Locate the cell with the specified text and output its (x, y) center coordinate. 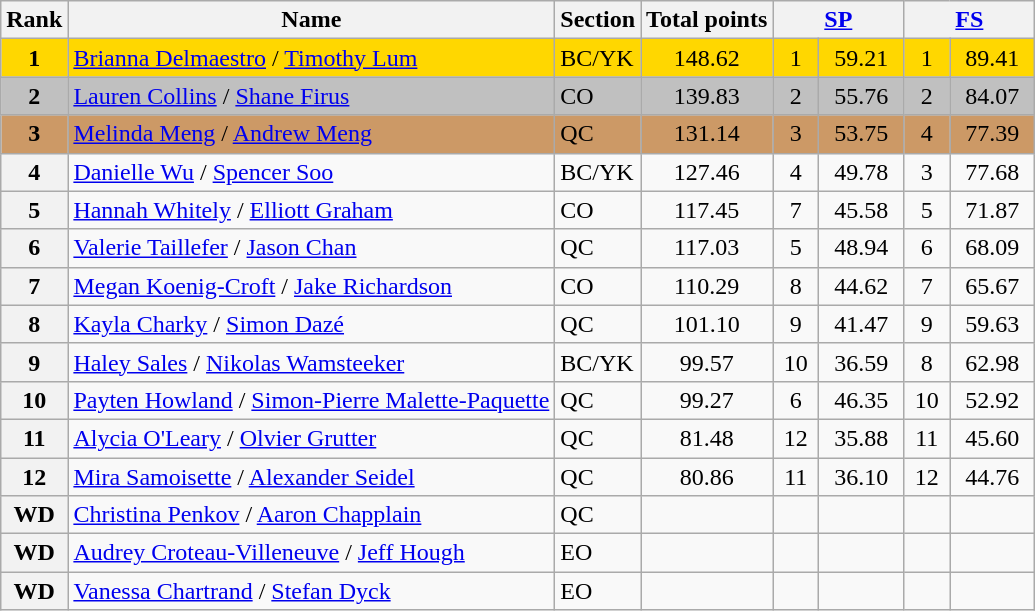
Payten Howland / Simon-Pierre Malette-Paquette (312, 400)
SP (838, 20)
62.98 (992, 362)
36.10 (862, 477)
71.87 (992, 210)
68.09 (992, 248)
49.78 (862, 172)
41.47 (862, 324)
44.76 (992, 477)
77.68 (992, 172)
Brianna Delmaestro / Timothy Lum (312, 58)
53.75 (862, 134)
45.60 (992, 438)
45.58 (862, 210)
55.76 (862, 96)
127.46 (707, 172)
Total points (707, 20)
117.45 (707, 210)
Lauren Collins / Shane Firus (312, 96)
Kayla Charky / Simon Dazé (312, 324)
89.41 (992, 58)
84.07 (992, 96)
46.35 (862, 400)
44.62 (862, 286)
59.21 (862, 58)
Valerie Taillefer / Jason Chan (312, 248)
131.14 (707, 134)
52.92 (992, 400)
Rank (34, 20)
65.67 (992, 286)
36.59 (862, 362)
99.57 (707, 362)
Vanessa Chartrand / Stefan Dyck (312, 591)
Section (598, 20)
Alycia O'Leary / Olvier Grutter (312, 438)
117.03 (707, 248)
Danielle Wu / Spencer Soo (312, 172)
35.88 (862, 438)
139.83 (707, 96)
Mira Samoisette / Alexander Seidel (312, 477)
Hannah Whitely / Elliott Graham (312, 210)
Haley Sales / Nikolas Wamsteeker (312, 362)
Christina Penkov / Aaron Chapplain (312, 515)
59.63 (992, 324)
110.29 (707, 286)
Audrey Croteau-Villeneuve / Jeff Hough (312, 553)
FS (970, 20)
101.10 (707, 324)
Melinda Meng / Andrew Meng (312, 134)
Megan Koenig-Croft / Jake Richardson (312, 286)
148.62 (707, 58)
Name (312, 20)
77.39 (992, 134)
80.86 (707, 477)
99.27 (707, 400)
81.48 (707, 438)
48.94 (862, 248)
